Identify which cell holds the provided text, then report its (X, Y) central coordinate. 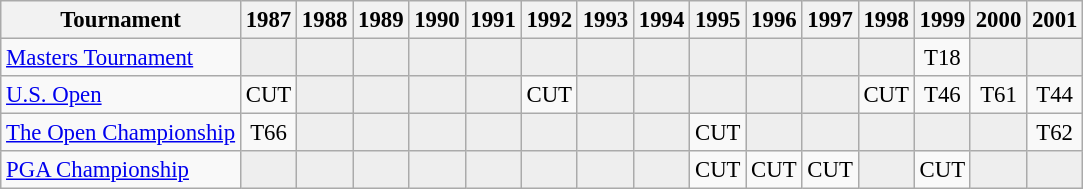
2001 (1055, 20)
1997 (830, 20)
T46 (942, 95)
T61 (998, 95)
T66 (268, 133)
1994 (661, 20)
1993 (605, 20)
1990 (437, 20)
1998 (886, 20)
Masters Tournament (121, 58)
2000 (998, 20)
The Open Championship (121, 133)
1991 (493, 20)
T18 (942, 58)
T62 (1055, 133)
1995 (718, 20)
1996 (774, 20)
Tournament (121, 20)
1992 (549, 20)
1987 (268, 20)
PGA Championship (121, 170)
1988 (325, 20)
1989 (381, 20)
T44 (1055, 95)
U.S. Open (121, 95)
1999 (942, 20)
